Return [X, Y] of the center of cell containing provided text 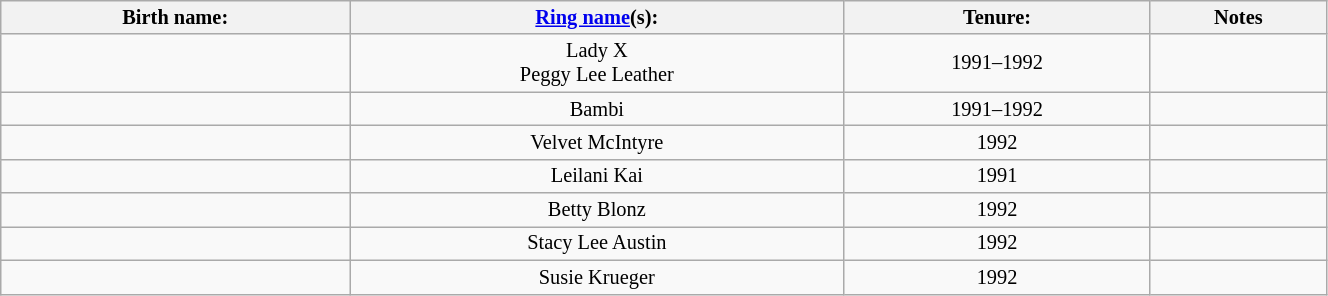
Birth name: [176, 17]
Ring name(s): [597, 17]
Susie Krueger [597, 277]
Betty Blonz [597, 210]
Stacy Lee Austin [597, 243]
Tenure: [997, 17]
Lady XPeggy Lee Leather [597, 63]
Leilani Kai [597, 176]
Notes [1238, 17]
Bambi [597, 109]
Velvet McIntyre [597, 142]
1991 [997, 176]
